Scan for the cell matching the given text and deliver its (x, y) coordinate at center. 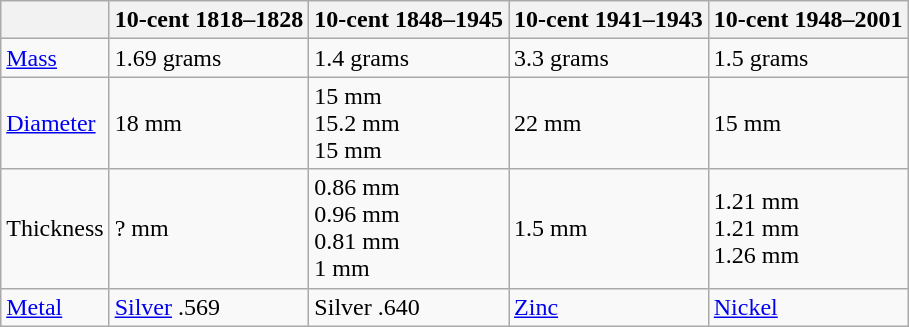
1.5 grams (808, 58)
Silver .640 (409, 307)
Thickness (55, 228)
18 mm (209, 123)
1.4 grams (409, 58)
10-cent 1948–2001 (808, 20)
15 mm 15.2 mm 15 mm (409, 123)
0.86 mm 0.96 mm 0.81 mm 1 mm (409, 228)
10-cent 1818–1828 (209, 20)
? mm (209, 228)
Diameter (55, 123)
1.21 mm 1.21 mm 1.26 mm (808, 228)
Nickel (808, 307)
Silver .569 (209, 307)
Zinc (609, 307)
Mass (55, 58)
10-cent 1848–1945 (409, 20)
1.69 grams (209, 58)
10-cent 1941–1943 (609, 20)
15 mm (808, 123)
22 mm (609, 123)
3.3 grams (609, 58)
Metal (55, 307)
1.5 mm (609, 228)
